Capture the cell that displays the provided text and extract its [x, y] central coordinate. 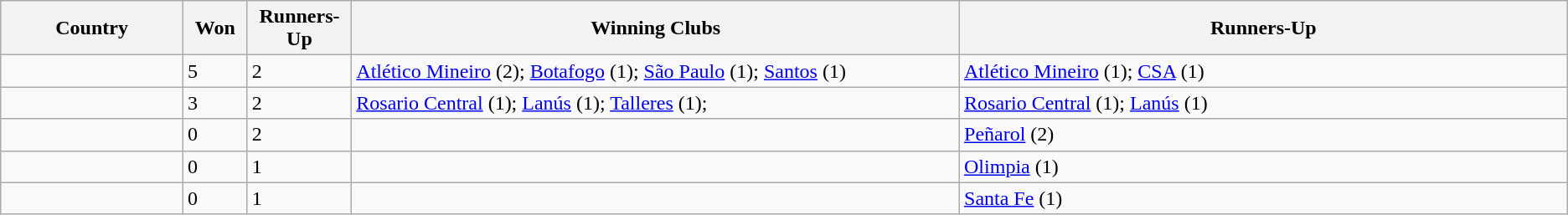
Country [92, 28]
Rosario Central (1); Lanús (1) [1264, 103]
Winning Clubs [656, 28]
Atlético Mineiro (2); Botafogo (1); São Paulo (1); Santos (1) [656, 71]
Olimpia (1) [1264, 166]
5 [214, 71]
Won [214, 28]
Peñarol (2) [1264, 135]
Atlético Mineiro (1); CSA (1) [1264, 71]
Rosario Central (1); Lanús (1); Talleres (1); [656, 103]
Santa Fe (1) [1264, 198]
3 [214, 103]
